Output the [x, y] coordinate of the center of the cell containing the given text.  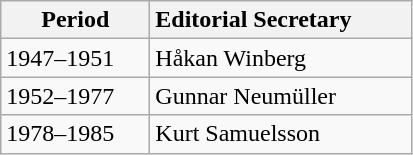
Håkan Winberg [280, 58]
1978–1985 [76, 134]
1947–1951 [76, 58]
1952–1977 [76, 96]
Kurt Samuelsson [280, 134]
Period [76, 20]
Gunnar Neumüller [280, 96]
Editorial Secretary [280, 20]
